Detect which cell encompasses the target text, then output its (x, y) center coordinate. 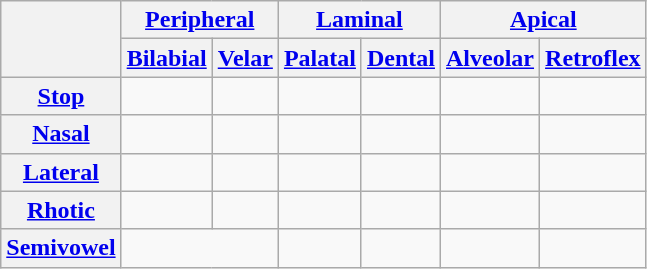
Lateral (61, 172)
Palatal (320, 58)
Stop (61, 96)
Retroflex (594, 58)
Velar (245, 58)
Apical (544, 20)
Semivowel (61, 248)
Bilabial (166, 58)
Dental (400, 58)
Alveolar (490, 58)
Rhotic (61, 210)
Nasal (61, 134)
Laminal (359, 20)
Peripheral (200, 20)
